Scan for the cell matching the given text and deliver its [X, Y] coordinate at center. 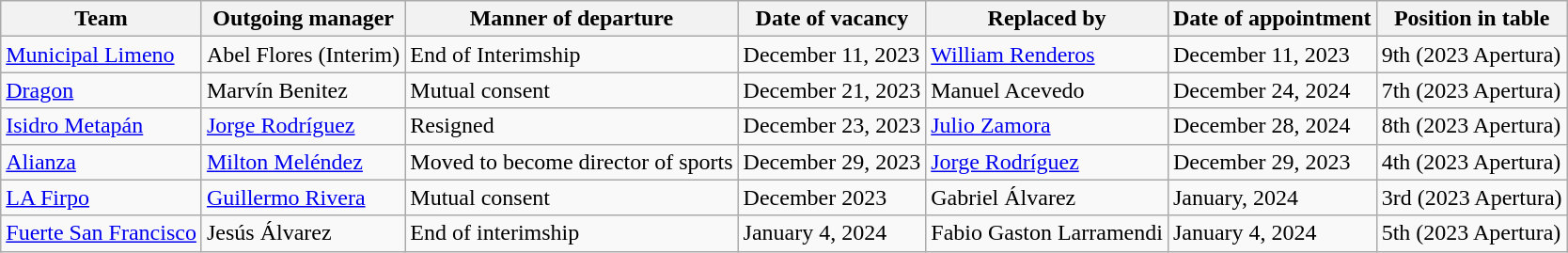
End of Interimship [572, 55]
Guillermo Rivera [303, 198]
December 24, 2024 [1272, 90]
December 28, 2024 [1272, 126]
5th (2023 Apertura) [1472, 233]
Isidro Metapán [102, 126]
Gabriel Álvarez [1047, 198]
8th (2023 Apertura) [1472, 126]
William Renderos [1047, 55]
Date of appointment [1272, 19]
9th (2023 Apertura) [1472, 55]
December 2023 [832, 198]
Team [102, 19]
Position in table [1472, 19]
Date of vacancy [832, 19]
End of interimship [572, 233]
Outgoing manager [303, 19]
Julio Zamora [1047, 126]
LA Firpo [102, 198]
Moved to become director of sports [572, 162]
Alianza [102, 162]
7th (2023 Apertura) [1472, 90]
Replaced by [1047, 19]
Fabio Gaston Larramendi [1047, 233]
Abel Flores (Interim) [303, 55]
Jesús Álvarez [303, 233]
4th (2023 Apertura) [1472, 162]
Dragon [102, 90]
Fuerte San Francisco [102, 233]
Marvín Benitez [303, 90]
December 21, 2023 [832, 90]
Milton Meléndez [303, 162]
December 23, 2023 [832, 126]
Municipal Limeno [102, 55]
Manner of departure [572, 19]
January, 2024 [1272, 198]
3rd (2023 Apertura) [1472, 198]
Resigned [572, 126]
Manuel Acevedo [1047, 90]
